Find where the given text appears and provide that cell's center as (X, Y) coordinate. 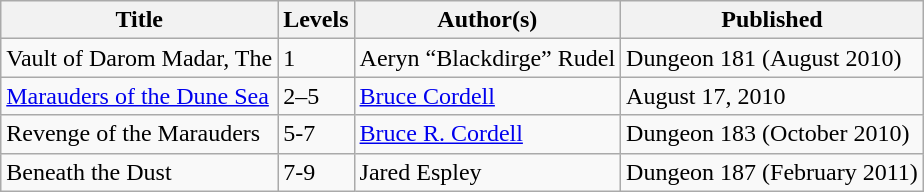
Vault of Darom Madar, The (140, 58)
1 (316, 58)
August 17, 2010 (772, 96)
Aeryn “Blackdirge” Rudel (488, 58)
Revenge of the Marauders (140, 134)
Bruce R. Cordell (488, 134)
Bruce Cordell (488, 96)
Dungeon 187 (February 2011) (772, 172)
Jared Espley (488, 172)
Dungeon 181 (August 2010) (772, 58)
Marauders of the Dune Sea (140, 96)
Beneath the Dust (140, 172)
Author(s) (488, 20)
2–5 (316, 96)
7-9 (316, 172)
Published (772, 20)
Title (140, 20)
Levels (316, 20)
Dungeon 183 (October 2010) (772, 134)
5-7 (316, 134)
